Identify which cell holds the provided text, then report its [X, Y] central coordinate. 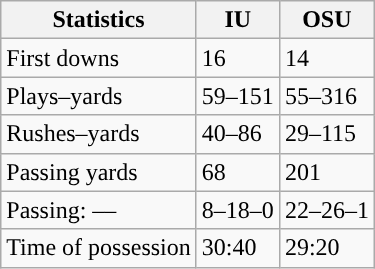
201 [326, 172]
Statistics [99, 20]
IU [238, 20]
Passing yards [99, 172]
59–151 [238, 96]
22–26–1 [326, 210]
30:40 [238, 248]
14 [326, 58]
29:20 [326, 248]
8–18–0 [238, 210]
68 [238, 172]
55–316 [326, 96]
OSU [326, 20]
16 [238, 58]
First downs [99, 58]
Plays–yards [99, 96]
40–86 [238, 134]
Time of possession [99, 248]
29–115 [326, 134]
Passing: –– [99, 210]
Rushes–yards [99, 134]
